From the cell containing the given text, extract its center point as [X, Y] coordinate. 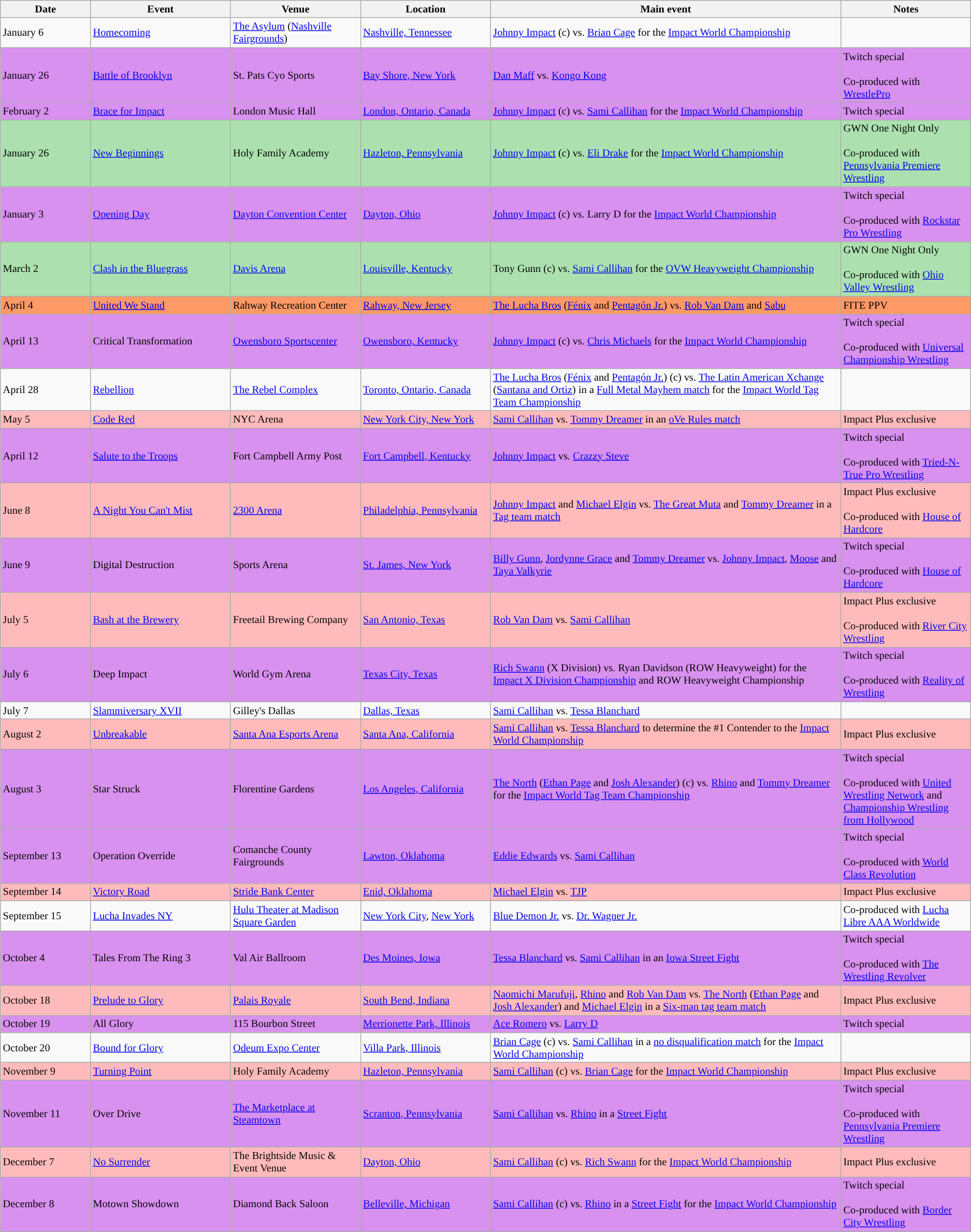
FITE PPV [906, 305]
Sports Arena [295, 565]
Twitch specialCo-produced with Tried-N-True Pro Wrestling [906, 456]
Johnny Impact vs. Crazzy Steve [665, 456]
Sami Callihan vs. Tommy Dreamer in an oVe Rules match [665, 419]
Tales From The Ring 3 [161, 958]
Michael Elgin vs. TJP [665, 892]
Ace Romero vs. Larry D [665, 1024]
November 11 [46, 1113]
South Bend, Indiana [426, 1000]
United We Stand [161, 305]
June 9 [46, 565]
October 4 [46, 958]
Texas City, Texas [426, 674]
Sami Callihan vs. Tessa Blanchard [665, 711]
Billy Gunn, Jordynne Grace and Tommy Dreamer vs. Johnny Impact, Moose and Taya Valkyrie [665, 565]
Lucha Invades NY [161, 916]
GWN One Night OnlyCo-produced with Ohio Valley Wrestling [906, 269]
Prelude to Glory [161, 1000]
Sami Callihan (c) vs. Rich Swann for the Impact World Championship [665, 1162]
Villa Park, Illinois [426, 1048]
Twitch specialCo-produced with World Class Revolution [906, 856]
Owensboro Sportscenter [295, 341]
Impact Plus exclusiveCo-produced with River City Wrestling [906, 620]
Battle of Brooklyn [161, 75]
Bound for Glory [161, 1048]
Hulu Theater at Madison Square Garden [295, 916]
Fort Campbell, Kentucky [426, 456]
November 9 [46, 1071]
Twitch specialCo-produced with House of Hardcore [906, 565]
Bash at the Brewery [161, 620]
Rahway Recreation Center [295, 305]
Operation Override [161, 856]
Santa Ana, California [426, 734]
Tony Gunn (c) vs. Sami Callihan for the OVW Heavyweight Championship [665, 269]
Twitch specialCo-produced with WrestlePro [906, 75]
Blue Demon Jr. vs. Dr. Wagner Jr. [665, 916]
January 3 [46, 214]
Main event [665, 9]
Victory Road [161, 892]
Freetail Brewing Company [295, 620]
February 2 [46, 111]
September 14 [46, 892]
Comanche County Fairgrounds [295, 856]
Des Moines, Iowa [426, 958]
The Rebel Complex [295, 389]
London, Ontario, Canada [426, 111]
Twitch specialCo-produced with The Wrestling Revolver [906, 958]
Dan Maff vs. Kongo Kong [665, 75]
Twitch specialCo-produced with Universal Championship Wrestling [906, 341]
April 12 [46, 456]
London Music Hall [295, 111]
Unbreakable [161, 734]
Florentine Gardens [295, 789]
Scranton, Pennsylvania [426, 1113]
Davis Arena [295, 269]
Louisville, Kentucky [426, 269]
Philadelphia, Pennsylvania [426, 510]
Rebellion [161, 389]
Brace for Impact [161, 111]
New Beginnings [161, 153]
Deep Impact [161, 674]
The Brightside Music & Event Venue [295, 1162]
Palais Royale [295, 1000]
Tessa Blanchard vs. Sami Callihan in an Iowa Street Fight [665, 958]
Lawton, Oklahoma [426, 856]
August 3 [46, 789]
Enid, Oklahoma [426, 892]
Twitch specialCo-produced with Rockstar Pro Wrestling [906, 214]
A Night You Can't Mist [161, 510]
Sami Callihan (c) vs. Brian Cage for the Impact World Championship [665, 1071]
Twitch specialCo-produced with United Wrestling Network and Championship Wrestling from Hollywood [906, 789]
August 2 [46, 734]
Twitch specialCo-produced with Reality of Wrestling [906, 674]
Sami Callihan (c) vs. Rhino in a Street Fight for the Impact World Championship [665, 1204]
Star Struck [161, 789]
115 Bourbon Street [295, 1024]
Belleville, Michigan [426, 1204]
St. James, New York [426, 565]
Rob Van Dam vs. Sami Callihan [665, 620]
July 6 [46, 674]
The North (Ethan Page and Josh Alexander) (c) vs. Rhino and Tommy Dreamer for the Impact World Tag Team Championship [665, 789]
Date [46, 9]
Odeum Expo Center [295, 1048]
Johnny Impact (c) vs. Larry D for the Impact World Championship [665, 214]
Toronto, Ontario, Canada [426, 389]
St. Pats Cyo Sports [295, 75]
Brian Cage (c) vs. Sami Callihan in a no disqualification match for the Impact World Championship [665, 1048]
Nashville, Tennessee [426, 33]
The Marketplace at Steamtown [295, 1113]
Rahway, New Jersey [426, 305]
Motown Showdown [161, 1204]
Rich Swann (X Division) vs. Ryan Davidson (ROW Heavyweight) for the Impact X Division Championship and ROW Heavyweight Championship [665, 674]
The Lucha Bros (Fénix and Pentagón Jr.) vs. Rob Van Dam and Sabu [665, 305]
December 7 [46, 1162]
September 13 [46, 856]
Dayton Convention Center [295, 214]
Los Angeles, California [426, 789]
Bay Shore, New York [426, 75]
Venue [295, 9]
Event [161, 9]
December 8 [46, 1204]
No Surrender [161, 1162]
Dallas, Texas [426, 711]
Location [426, 9]
July 5 [46, 620]
2300 Arena [295, 510]
March 2 [46, 269]
Clash in the Bluegrass [161, 269]
Opening Day [161, 214]
January 6 [46, 33]
GWN One Night OnlyCo-produced with Pennsylvania Premiere Wrestling [906, 153]
Twitch specialCo-produced with Border City Wrestling [906, 1204]
Gilley's Dallas [295, 711]
Co-produced with Lucha Libre AAA Worldwide [906, 916]
May 5 [46, 419]
Stride Bank Center [295, 892]
San Antonio, Texas [426, 620]
Code Red [161, 419]
Naomichi Marufuji, Rhino and Rob Van Dam vs. The North (Ethan Page and Josh Alexander) and Michael Elgin in a Six-man tag team match [665, 1000]
September 15 [46, 916]
October 19 [46, 1024]
Over Drive [161, 1113]
Johnny Impact (c) vs. Eli Drake for the Impact World Championship [665, 153]
October 18 [46, 1000]
April 28 [46, 389]
Critical Transformation [161, 341]
Val Air Ballroom [295, 958]
Homecoming [161, 33]
Notes [906, 9]
Santa Ana Esports Arena [295, 734]
Sami Callihan vs. Rhino in a Street Fight [665, 1113]
The Asylum (Nashville Fairgrounds) [295, 33]
Impact Plus exclusiveCo-produced with House of Hardcore [906, 510]
Eddie Edwards vs. Sami Callihan [665, 856]
Diamond Back Saloon [295, 1204]
World Gym Arena [295, 674]
April 4 [46, 305]
Salute to the Troops [161, 456]
July 7 [46, 711]
Johnny Impact (c) vs. Brian Cage for the Impact World Championship [665, 33]
Johnny Impact (c) vs. Chris Michaels for the Impact World Championship [665, 341]
Merrionette Park, Illinois [426, 1024]
Fort Campbell Army Post [295, 456]
October 20 [46, 1048]
Johnny Impact (c) vs. Sami Callihan for the Impact World Championship [665, 111]
All Glory [161, 1024]
Turning Point [161, 1071]
NYC Arena [295, 419]
Digital Destruction [161, 565]
June 8 [46, 510]
April 13 [46, 341]
Owensboro, Kentucky [426, 341]
Johnny Impact and Michael Elgin vs. The Great Muta and Tommy Dreamer in a Tag team match [665, 510]
Slammiversary XVII [161, 711]
Sami Callihan vs. Tessa Blanchard to determine the #1 Contender to the Impact World Championship [665, 734]
Twitch specialCo-produced with Pennsylvania Premiere Wrestling [906, 1113]
